Capture the cell that displays the provided text and extract its [x, y] central coordinate. 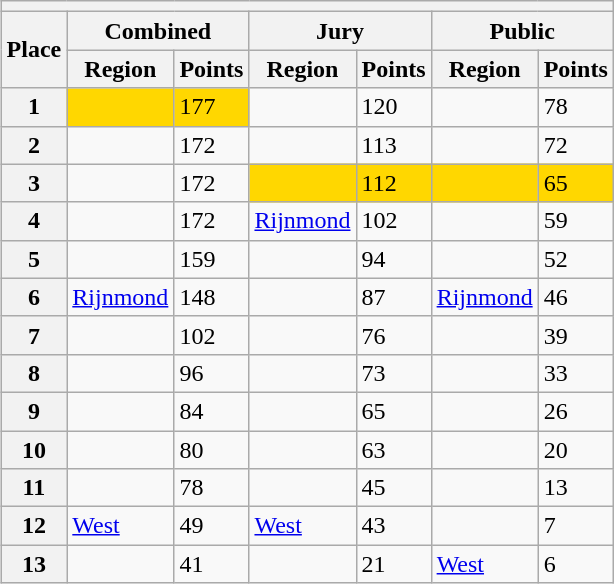
26 [576, 411]
39 [576, 335]
84 [212, 411]
177 [212, 107]
80 [212, 449]
76 [394, 335]
96 [212, 373]
4 [34, 221]
21 [394, 564]
159 [212, 259]
Combined [158, 31]
49 [212, 526]
5 [34, 259]
10 [34, 449]
3 [34, 183]
20 [576, 449]
59 [576, 221]
12 [34, 526]
87 [394, 297]
Public [522, 31]
11 [34, 488]
72 [576, 145]
94 [394, 259]
41 [212, 564]
63 [394, 449]
43 [394, 526]
Jury [340, 31]
46 [576, 297]
52 [576, 259]
120 [394, 107]
33 [576, 373]
73 [394, 373]
8 [34, 373]
9 [34, 411]
2 [34, 145]
112 [394, 183]
45 [394, 488]
148 [212, 297]
113 [394, 145]
1 [34, 107]
Place [34, 50]
